Determine the (X, Y) coordinate at the center of the cell enclosing the given text.  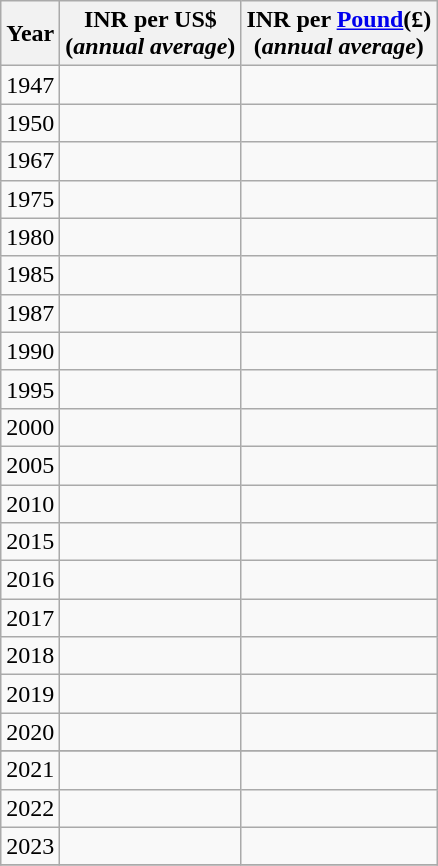
1947 (30, 85)
2016 (30, 580)
2000 (30, 427)
INR per Pound(£)(annual average) (339, 34)
2010 (30, 503)
1987 (30, 313)
1975 (30, 199)
2019 (30, 694)
2022 (30, 808)
1995 (30, 389)
2017 (30, 618)
2018 (30, 656)
1990 (30, 351)
2015 (30, 542)
2023 (30, 846)
1985 (30, 275)
1950 (30, 123)
2021 (30, 770)
Year (30, 34)
1967 (30, 161)
INR per US$(annual average) (150, 34)
2005 (30, 465)
2020 (30, 732)
1980 (30, 237)
